From the cell containing the given text, extract its center point as [X, Y] coordinate. 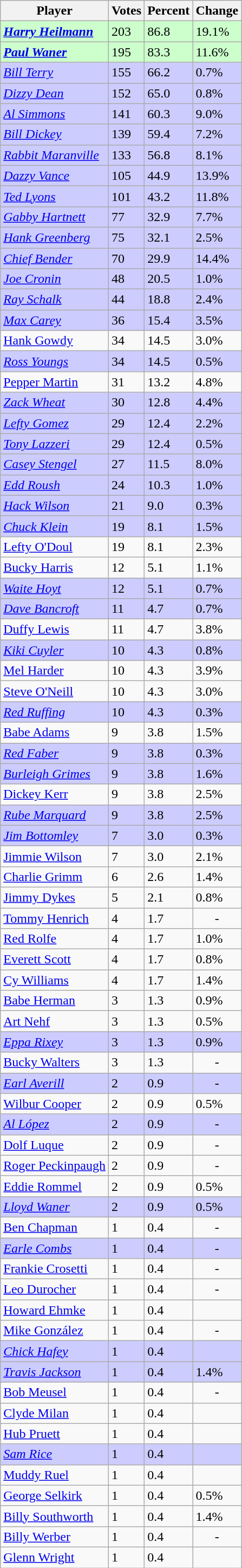
Frankie Crosetti [55, 1269]
Player [55, 11]
Steve O'Neill [55, 691]
Max Carey [55, 320]
3.5% [217, 320]
Joe Cronin [55, 279]
Ben Chapman [55, 1227]
44 [126, 300]
Earl Averill [55, 1083]
Al Simmons [55, 114]
77 [126, 217]
Hack Wilson [55, 506]
George Selkirk [55, 1495]
Duffy Lewis [55, 630]
Dickey Kerr [55, 794]
65.0 [169, 93]
Cy Williams [55, 980]
Lloyd Waner [55, 1207]
Percent [169, 11]
155 [126, 73]
Eddie Rommel [55, 1186]
11.6% [217, 52]
4.8% [217, 382]
Rabbit Maranville [55, 155]
86.8 [169, 31]
Al López [55, 1124]
Ross Youngs [55, 361]
Jimmie Wilson [55, 856]
Lefty O'Doul [55, 547]
59.4 [169, 134]
Charlie Grimm [55, 877]
15.4 [169, 320]
Edd Roush [55, 485]
9.0 [169, 506]
Bill Dickey [55, 134]
Change [217, 11]
32.1 [169, 237]
Gabby Hartnett [55, 217]
Votes [126, 11]
1.1% [217, 567]
43.2 [169, 196]
14.4% [217, 258]
Ted Lyons [55, 196]
66.2 [169, 73]
18.8 [169, 300]
Leo Durocher [55, 1290]
5 [126, 897]
195 [126, 52]
27 [126, 464]
Casey Stengel [55, 464]
152 [126, 93]
Bob Meusel [55, 1392]
31 [126, 382]
19.1% [217, 31]
Mike González [55, 1331]
105 [126, 176]
Billy Southworth [55, 1516]
Babe Adams [55, 733]
Dave Bancroft [55, 609]
Wilbur Cooper [55, 1104]
3.9% [217, 671]
20.5 [169, 279]
Earle Combs [55, 1248]
Billy Werber [55, 1537]
Paul Waner [55, 52]
48 [126, 279]
Red Faber [55, 753]
44.9 [169, 176]
139 [126, 134]
8.0% [217, 464]
32.9 [169, 217]
Zack Wheat [55, 403]
2.4% [217, 300]
Clyde Milan [55, 1413]
Sam Rice [55, 1454]
Hank Gowdy [55, 341]
56.8 [169, 155]
2.2% [217, 423]
Glenn Wright [55, 1557]
Muddy Ruel [55, 1475]
Jimmy Dykes [55, 897]
Dizzy Dean [55, 93]
Kiki Cuyler [55, 650]
2.3% [217, 547]
Red Ruffing [55, 712]
Eppa Rixey [55, 1042]
36 [126, 320]
Hub Pruett [55, 1434]
8.1% [217, 155]
Chick Hafey [55, 1351]
Art Nehf [55, 1021]
4.4% [217, 403]
Roger Peckinpaugh [55, 1165]
Howard Ehmke [55, 1310]
Babe Herman [55, 1001]
Bucky Harris [55, 567]
2.1 [169, 897]
83.3 [169, 52]
2.6 [169, 877]
Bill Terry [55, 73]
Jim Bottomley [55, 835]
70 [126, 258]
141 [126, 114]
11.8% [217, 196]
24 [126, 485]
133 [126, 155]
Travis Jackson [55, 1372]
Hank Greenberg [55, 237]
13.2 [169, 382]
Harry Heilmann [55, 31]
13.9% [217, 176]
10.3 [169, 485]
Red Rolfe [55, 939]
2.1% [217, 856]
Chuck Klein [55, 526]
Pepper Martin [55, 382]
Waite Hoyt [55, 588]
75 [126, 237]
203 [126, 31]
Burleigh Grimes [55, 774]
Everett Scott [55, 960]
Rube Marquard [55, 815]
101 [126, 196]
1.6% [217, 774]
Mel Harder [55, 671]
Tony Lazzeri [55, 444]
29.9 [169, 258]
21 [126, 506]
Dazzy Vance [55, 176]
12.8 [169, 403]
Dolf Luque [55, 1145]
Lefty Gomez [55, 423]
11.5 [169, 464]
6 [126, 877]
9.0% [217, 114]
30 [126, 403]
Chief Bender [55, 258]
7.2% [217, 134]
Ray Schalk [55, 300]
7.7% [217, 217]
3.8% [217, 630]
Bucky Walters [55, 1062]
Tommy Henrich [55, 918]
60.3 [169, 114]
